From the cell containing the given text, extract its center point as (x, y) coordinate. 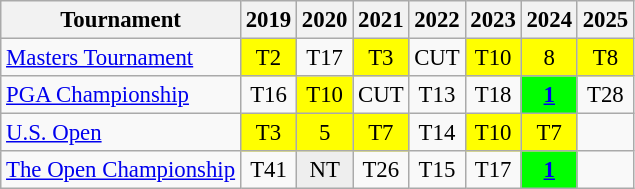
T8 (605, 58)
U.S. Open (121, 133)
T26 (381, 170)
NT (325, 170)
T13 (437, 95)
8 (549, 58)
2024 (549, 20)
2021 (381, 20)
T18 (493, 95)
T14 (437, 133)
2019 (268, 20)
2025 (605, 20)
2022 (437, 20)
Tournament (121, 20)
The Open Championship (121, 170)
2020 (325, 20)
T15 (437, 170)
PGA Championship (121, 95)
T2 (268, 58)
2023 (493, 20)
T28 (605, 95)
5 (325, 133)
Masters Tournament (121, 58)
T16 (268, 95)
T41 (268, 170)
